Detect which cell encompasses the target text, then output its (X, Y) center coordinate. 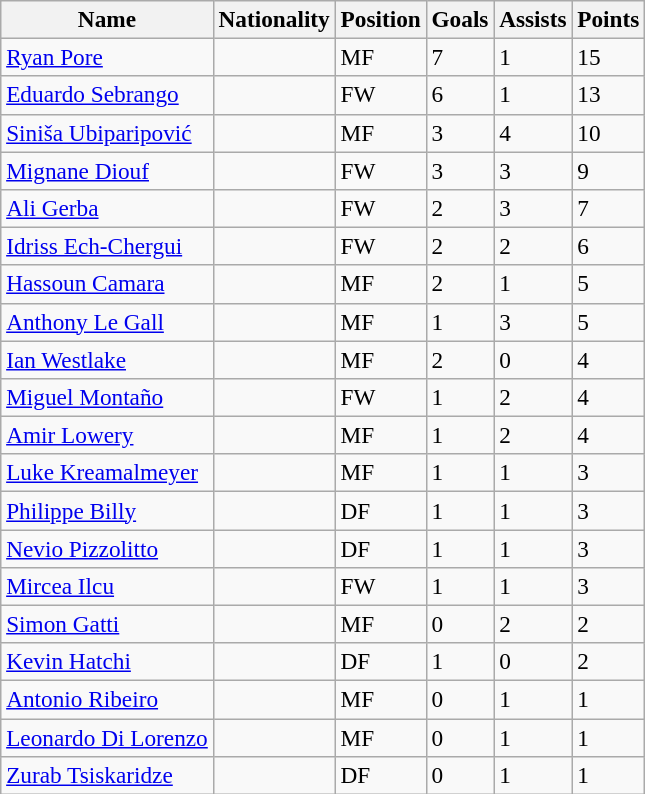
10 (608, 133)
Siniša Ubiparipović (107, 133)
Philippe Billy (107, 510)
13 (608, 95)
Idriss Ech-Chergui (107, 246)
Antonio Ribeiro (107, 699)
Mignane Diouf (107, 170)
Ryan Pore (107, 57)
Position (380, 19)
Ali Gerba (107, 208)
Ian Westlake (107, 359)
Points (608, 19)
Miguel Montaño (107, 397)
15 (608, 57)
Nationality (274, 19)
Simon Gatti (107, 624)
Luke Kreamalmeyer (107, 473)
Eduardo Sebrango (107, 95)
Hassoun Camara (107, 284)
Zurab Tsiskaridze (107, 775)
Kevin Hatchi (107, 662)
Name (107, 19)
Goals (460, 19)
Nevio Pizzolitto (107, 548)
Leonardo Di Lorenzo (107, 737)
Anthony Le Gall (107, 322)
Assists (533, 19)
Mircea Ilcu (107, 586)
9 (608, 170)
Amir Lowery (107, 435)
